Return (x, y) of the center of cell containing provided text 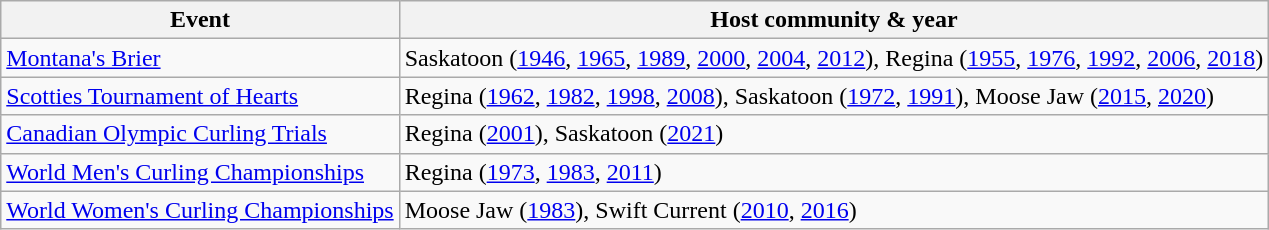
Host community & year (834, 20)
Event (200, 20)
Scotties Tournament of Hearts (200, 96)
Montana's Brier (200, 58)
Regina (1973, 1983, 2011) (834, 172)
Regina (2001), Saskatoon (2021) (834, 134)
Moose Jaw (1983), Swift Current (2010, 2016) (834, 210)
World Men's Curling Championships (200, 172)
Saskatoon (1946, 1965, 1989, 2000, 2004, 2012), Regina (1955, 1976, 1992, 2006, 2018) (834, 58)
Canadian Olympic Curling Trials (200, 134)
World Women's Curling Championships (200, 210)
Regina (1962, 1982, 1998, 2008), Saskatoon (1972, 1991), Moose Jaw (2015, 2020) (834, 96)
